Output the [X, Y] coordinate of the center of the cell containing the given text.  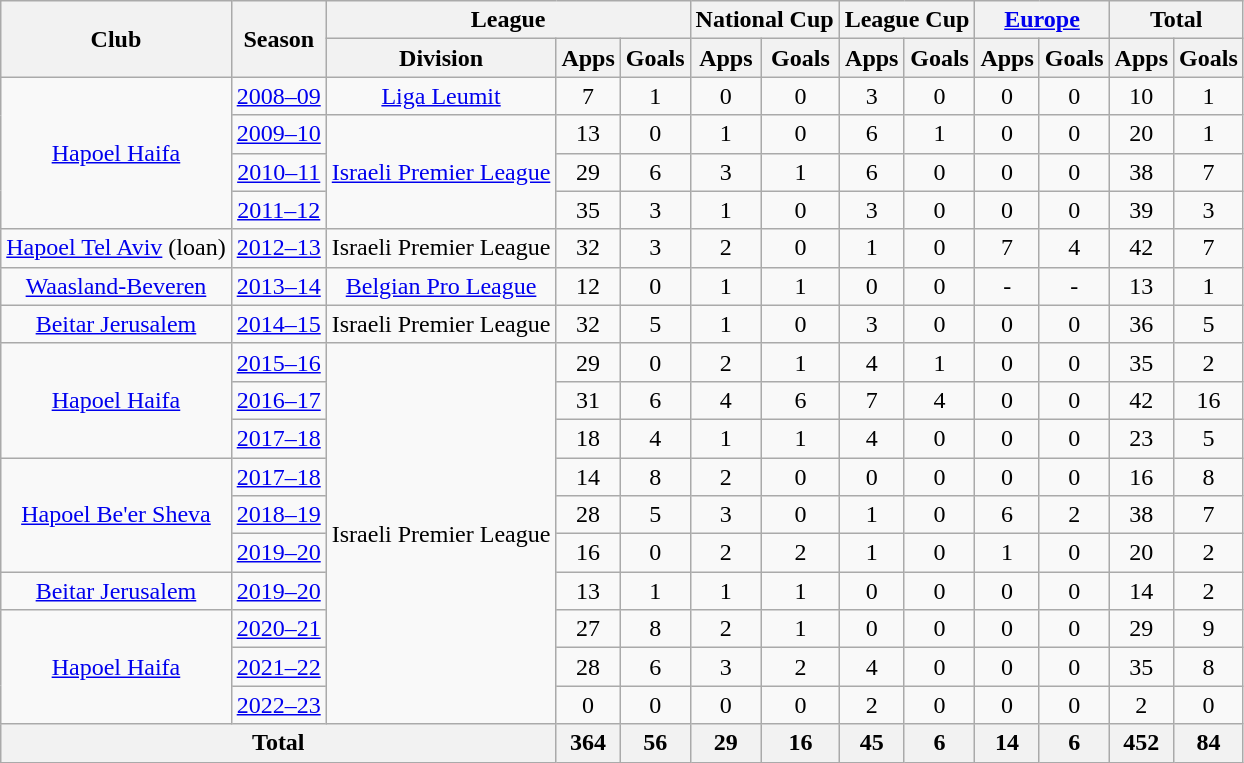
Belgian Pro League [441, 286]
452 [1141, 743]
23 [1141, 438]
Club [116, 39]
Liga Leumit [441, 96]
39 [1141, 210]
18 [588, 438]
Division [441, 58]
2018–19 [278, 515]
2009–10 [278, 134]
2015–16 [278, 362]
27 [588, 629]
2020–21 [278, 629]
Hapoel Be'er Sheva [116, 515]
84 [1209, 743]
National Cup [764, 20]
Waasland-Beveren [116, 286]
31 [588, 400]
36 [1141, 324]
9 [1209, 629]
12 [588, 286]
56 [655, 743]
2016–17 [278, 400]
2010–11 [278, 172]
2014–15 [278, 324]
2021–22 [278, 667]
364 [588, 743]
League Cup [907, 20]
League [508, 20]
Europe [1042, 20]
2008–09 [278, 96]
2013–14 [278, 286]
2011–12 [278, 210]
10 [1141, 96]
2012–13 [278, 248]
45 [872, 743]
2022–23 [278, 705]
Season [278, 39]
Hapoel Tel Aviv (loan) [116, 248]
